Pinpoint the cell where the given text exists, returning its [X, Y] midpoint coordinate. 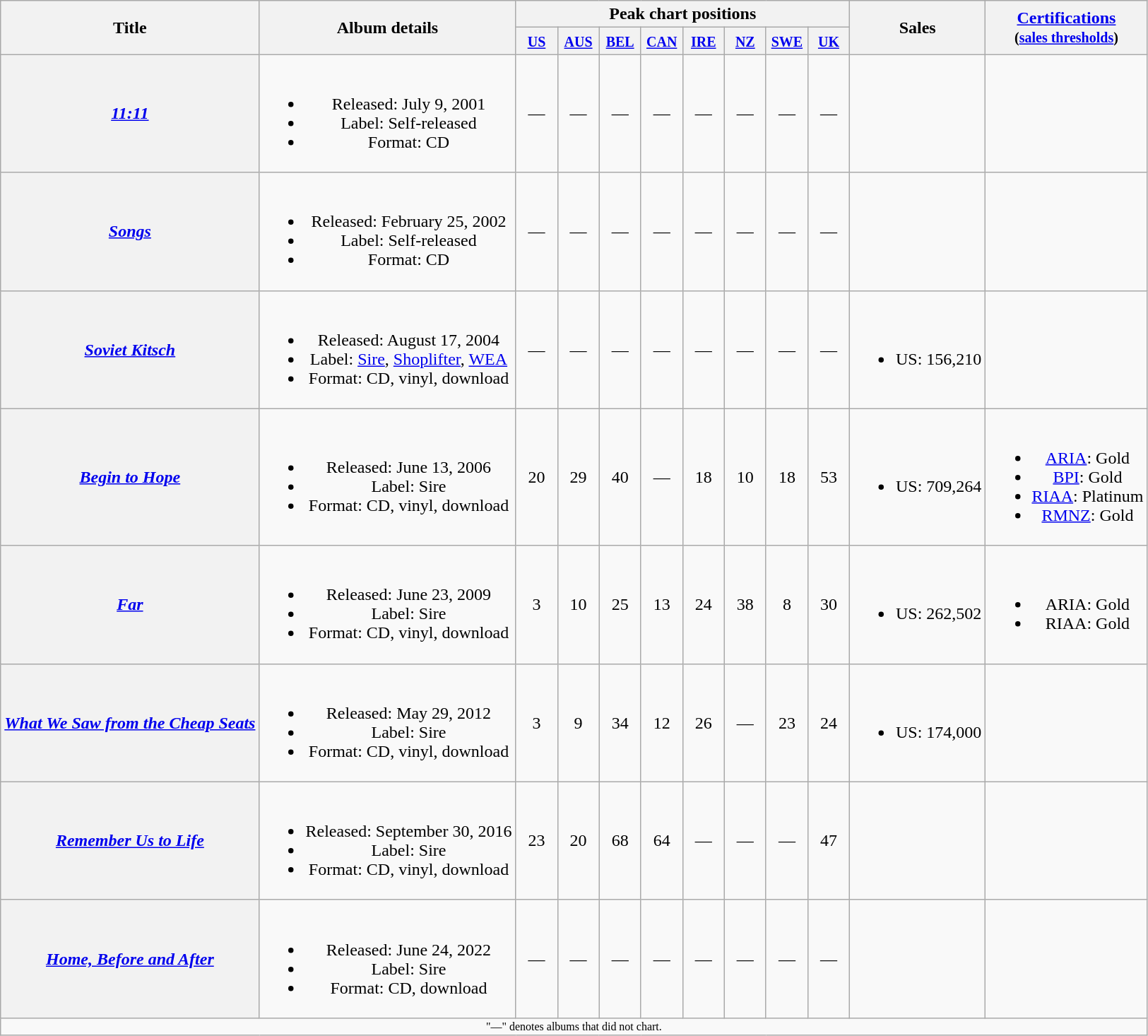
Title [130, 28]
Released: February 25, 2002Label: Self-releasedFormat: CD [387, 232]
IRE [704, 41]
Certifications(sales thresholds) [1067, 28]
Released: May 29, 2012Label: SireFormat: CD, vinyl, download [387, 722]
Begin to Hope [130, 477]
25 [620, 605]
US: 709,264 [917, 477]
BEL [620, 41]
Released: June 23, 2009Label: SireFormat: CD, vinyl, download [387, 605]
Far [130, 605]
53 [828, 477]
CAN [661, 41]
What We Saw from the Cheap Seats [130, 722]
Soviet Kitsch [130, 349]
US: 262,502 [917, 605]
Released: August 17, 2004Label: Sire, Shoplifter, WEAFormat: CD, vinyl, download [387, 349]
47 [828, 841]
NZ [745, 41]
US [537, 41]
ARIA: GoldBPI: GoldRIAA: PlatinumRMNZ: Gold [1067, 477]
12 [661, 722]
34 [620, 722]
US: 156,210 [917, 349]
68 [620, 841]
UK [828, 41]
Released: June 13, 2006Label: SireFormat: CD, vinyl, download [387, 477]
US: 174,000 [917, 722]
Released: September 30, 2016Label: SireFormat: CD, vinyl, download [387, 841]
38 [745, 605]
SWE [787, 41]
13 [661, 605]
Released: June 24, 2022Label: SireFormat: CD, download [387, 958]
Home, Before and After [130, 958]
8 [787, 605]
40 [620, 477]
29 [578, 477]
ARIA: GoldRIAA: Gold [1067, 605]
11:11 [130, 113]
64 [661, 841]
9 [578, 722]
Sales [917, 28]
26 [704, 722]
AUS [578, 41]
Remember Us to Life [130, 841]
30 [828, 605]
Album details [387, 28]
Released: July 9, 2001Label: Self-releasedFormat: CD [387, 113]
Songs [130, 232]
"—" denotes albums that did not chart. [574, 1026]
Peak chart positions [682, 14]
